Scan for the cell matching the given text and deliver its [X, Y] coordinate at center. 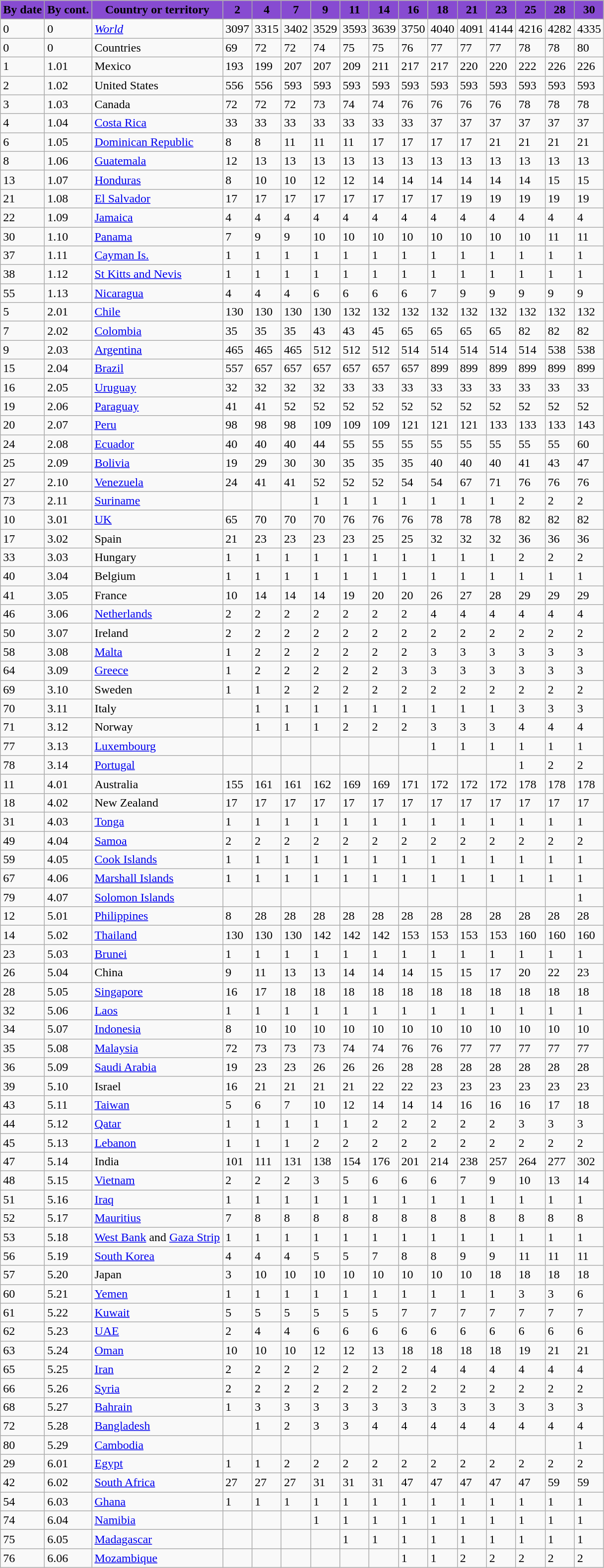
1.03 [68, 104]
Nicaragua [157, 293]
UK [157, 519]
101 [237, 1162]
UAE [157, 1331]
68 [23, 1407]
4091 [471, 29]
Belgium [157, 576]
1.01 [68, 66]
3593 [354, 29]
Qatar [157, 1124]
Netherlands [157, 614]
4282 [560, 29]
3.07 [68, 633]
5.17 [68, 1218]
211 [384, 66]
2.08 [68, 444]
Cayman Is. [157, 255]
46 [23, 614]
5.25 [68, 1369]
3.06 [68, 614]
6.06 [68, 1558]
St Kitts and Nevis [157, 274]
3.11 [68, 708]
3402 [296, 29]
2.01 [68, 312]
6.04 [68, 1520]
5.15 [68, 1181]
5.26 [68, 1388]
Portugal [157, 765]
3.05 [68, 595]
4040 [443, 29]
Solomon Islands [157, 897]
Ecuador [157, 444]
4144 [501, 29]
South Korea [157, 1256]
2.07 [68, 425]
Iraq [157, 1199]
1.12 [68, 274]
Tonga [157, 821]
Panama [157, 237]
Lebanon [157, 1142]
49 [23, 841]
138 [326, 1162]
79 [23, 897]
Indonesia [157, 1029]
Brazil [157, 369]
5.04 [68, 973]
By date [23, 10]
2.06 [68, 406]
5.20 [68, 1275]
Cook Islands [157, 860]
Mauritius [157, 1218]
34 [23, 1029]
5.06 [68, 1010]
Peru [157, 425]
3529 [326, 29]
Argentina [157, 350]
5.19 [68, 1256]
Costa Rica [157, 123]
42 [23, 1483]
277 [560, 1162]
4.01 [68, 784]
4.02 [68, 803]
162 [326, 784]
1.13 [68, 293]
5.08 [68, 1048]
2.04 [68, 369]
Egypt [157, 1464]
Bahrain [157, 1407]
Italy [157, 708]
1.07 [68, 180]
1.06 [68, 161]
61 [23, 1313]
4216 [530, 29]
131 [296, 1162]
3.02 [68, 538]
3750 [413, 29]
Bolivia [157, 463]
5.24 [68, 1350]
2.09 [68, 463]
143 [589, 425]
Syria [157, 1388]
5.09 [68, 1067]
5.03 [68, 954]
China [157, 973]
Ghana [157, 1502]
Dominican Republic [157, 142]
6.01 [68, 1464]
United States [157, 85]
171 [413, 784]
50 [23, 633]
5.10 [68, 1086]
57 [23, 1275]
238 [471, 1162]
1.08 [68, 198]
6.03 [68, 1502]
Laos [157, 1010]
5.11 [68, 1105]
3.04 [68, 576]
4335 [589, 29]
5.18 [68, 1237]
1.05 [68, 142]
5.13 [68, 1142]
257 [501, 1162]
3.08 [68, 652]
5.02 [68, 935]
Countries [157, 48]
5.05 [68, 992]
3315 [267, 29]
3.14 [68, 765]
1.04 [68, 123]
5.21 [68, 1294]
3.12 [68, 727]
Brunei [157, 954]
154 [354, 1162]
1.11 [68, 255]
4.07 [68, 897]
3.01 [68, 519]
209 [354, 66]
58 [23, 652]
South Africa [157, 1483]
Malta [157, 652]
Thailand [157, 935]
El Salvador [157, 198]
5.01 [68, 916]
5.12 [68, 1124]
1.02 [68, 85]
Vietnam [157, 1181]
3.03 [68, 558]
Guatemala [157, 161]
Madagascar [157, 1539]
Israel [157, 1086]
Philippines [157, 916]
Saudi Arabia [157, 1067]
6.05 [68, 1539]
5.14 [68, 1162]
193 [237, 66]
3.09 [68, 671]
6.02 [68, 1483]
2.03 [68, 350]
Namibia [157, 1520]
3.13 [68, 746]
5.22 [68, 1313]
Mozambique [157, 1558]
Paraguay [157, 406]
264 [530, 1162]
Honduras [157, 180]
Country or territory [157, 10]
Norway [157, 727]
Marshall Islands [157, 878]
5.28 [68, 1426]
2.02 [68, 331]
Colombia [157, 331]
Venezuela [157, 482]
France [157, 595]
201 [413, 1162]
111 [267, 1162]
66 [23, 1388]
214 [443, 1162]
Australia [157, 784]
48 [23, 1181]
Yemen [157, 1294]
By cont. [68, 10]
2.11 [68, 501]
Jamaica [157, 217]
4.05 [68, 860]
Canada [157, 104]
2.10 [68, 482]
Hungary [157, 558]
Singapore [157, 992]
Malaysia [157, 1048]
Luxembourg [157, 746]
Bangladesh [157, 1426]
Greece [157, 671]
5.16 [68, 1199]
Sweden [157, 690]
38 [23, 274]
Samoa [157, 841]
Ireland [157, 633]
56 [23, 1256]
Oman [157, 1350]
5.23 [68, 1331]
4.04 [68, 841]
West Bank and Gaza Strip [157, 1237]
Iran [157, 1369]
302 [589, 1162]
Uruguay [157, 387]
5.27 [68, 1407]
Suriname [157, 501]
1.09 [68, 217]
3.10 [68, 690]
New Zealand [157, 803]
557 [237, 369]
Japan [157, 1275]
63 [23, 1350]
222 [530, 66]
51 [23, 1199]
3097 [237, 29]
World [157, 29]
4.06 [68, 878]
3639 [384, 29]
Spain [157, 538]
1.10 [68, 237]
176 [384, 1162]
5.07 [68, 1029]
Taiwan [157, 1105]
62 [23, 1331]
53 [23, 1237]
India [157, 1162]
Mexico [157, 66]
64 [23, 671]
4.03 [68, 821]
2.05 [68, 387]
5.29 [68, 1445]
199 [267, 66]
Cambodia [157, 1445]
155 [237, 784]
Kuwait [157, 1313]
Chile [157, 312]
39 [23, 1086]
